Detect which cell encompasses the target text, then output its (x, y) center coordinate. 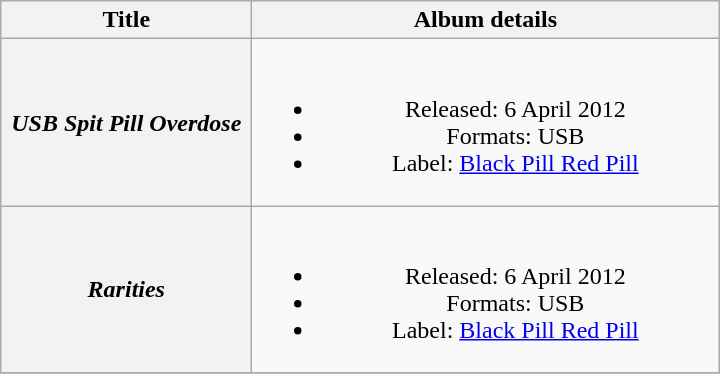
Album details (486, 20)
USB Spit Pill Overdose (126, 122)
Title (126, 20)
Rarities (126, 290)
